Scan for the cell matching the given text and deliver its [X, Y] coordinate at center. 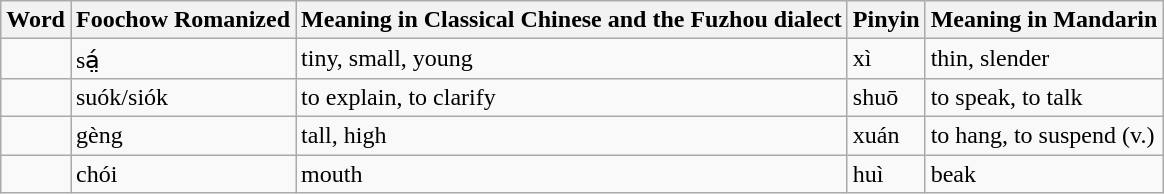
thin, slender [1044, 59]
huì [886, 173]
to explain, to clarify [572, 97]
to speak, to talk [1044, 97]
Word [36, 20]
gèng [182, 135]
tiny, small, young [572, 59]
xì [886, 59]
Meaning in Classical Chinese and the Fuzhou dialect [572, 20]
Meaning in Mandarin [1044, 20]
xuán [886, 135]
beak [1044, 173]
chói [182, 173]
tall, high [572, 135]
mouth [572, 173]
sá̤ [182, 59]
to hang, to suspend (v.) [1044, 135]
Foochow Romanized [182, 20]
suók/siók [182, 97]
shuō [886, 97]
Pinyin [886, 20]
